Extract the (x, y) coordinate from the center of the cell holding the provided text.  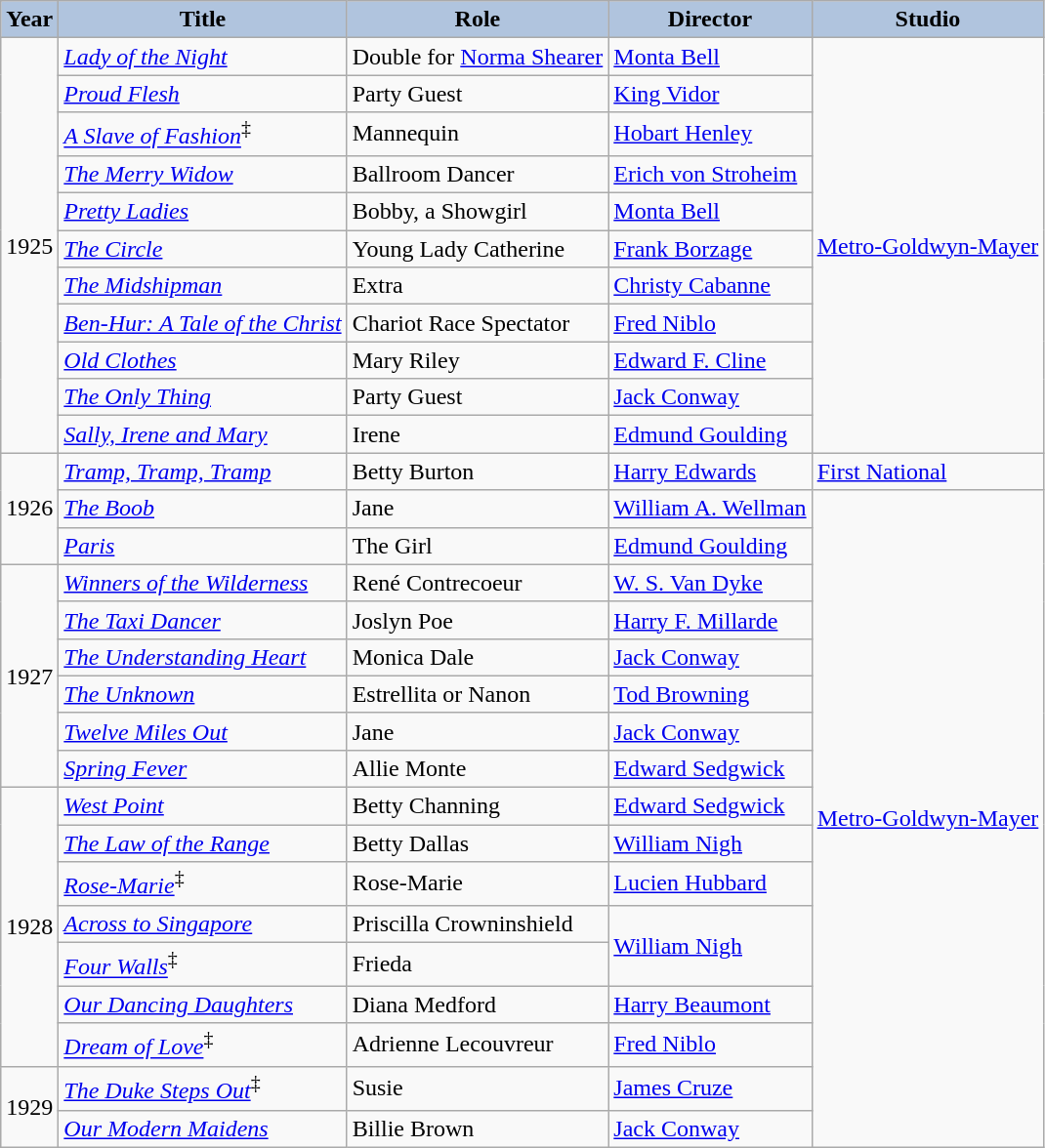
Old Clothes (203, 360)
The Law of the Range (203, 843)
Frank Borzage (710, 249)
1929 (29, 1107)
Lucien Hubbard (710, 884)
West Point (203, 806)
Title (203, 20)
Joslyn Poe (478, 620)
The Merry Widow (203, 174)
Frieda (478, 964)
Winners of the Wilderness (203, 583)
Ballroom Dancer (478, 174)
1925 (29, 246)
René Contrecoeur (478, 583)
The Unknown (203, 694)
The Understanding Heart (203, 657)
Mannequin (478, 135)
King Vidor (710, 94)
Extra (478, 286)
The Duke Steps Out‡ (203, 1087)
Paris (203, 546)
W. S. Van Dyke (710, 583)
Lady of the Night (203, 57)
Dream of Love‡ (203, 1045)
Young Lady Catherine (478, 249)
Rose-Marie (478, 884)
The Midshipman (203, 286)
Erich von Stroheim (710, 174)
1927 (29, 676)
Chariot Race Spectator (478, 323)
First National (928, 471)
1928 (29, 927)
Studio (928, 20)
Sally, Irene and Mary (203, 434)
The Taxi Dancer (203, 620)
The Girl (478, 546)
Betty Dallas (478, 843)
Our Dancing Daughters (203, 1004)
The Only Thing (203, 397)
Spring Fever (203, 768)
Bobby, a Showgirl (478, 212)
The Circle (203, 249)
Twelve Miles Out (203, 731)
Mary Riley (478, 360)
Billie Brown (478, 1128)
Proud Flesh (203, 94)
Betty Channing (478, 806)
Role (478, 20)
Four Walls‡ (203, 964)
Irene (478, 434)
Estrellita or Nanon (478, 694)
Priscilla Crowninshield (478, 923)
1926 (29, 509)
A Slave of Fashion‡ (203, 135)
Our Modern Maidens (203, 1128)
Harry F. Millarde (710, 620)
James Cruze (710, 1087)
Susie (478, 1087)
Monica Dale (478, 657)
Tod Browning (710, 694)
Year (29, 20)
Diana Medford (478, 1004)
Pretty Ladies (203, 212)
Allie Monte (478, 768)
Ben-Hur: A Tale of the Christ (203, 323)
Christy Cabanne (710, 286)
Tramp, Tramp, Tramp (203, 471)
Adrienne Lecouvreur (478, 1045)
Double for Norma Shearer (478, 57)
William A. Wellman (710, 509)
Edward F. Cline (710, 360)
Director (710, 20)
Across to Singapore (203, 923)
Betty Burton (478, 471)
Harry Edwards (710, 471)
Harry Beaumont (710, 1004)
Rose-Marie‡ (203, 884)
Hobart Henley (710, 135)
The Boob (203, 509)
